For the text-containing cell, return its midpoint in [x, y] coordinate format. 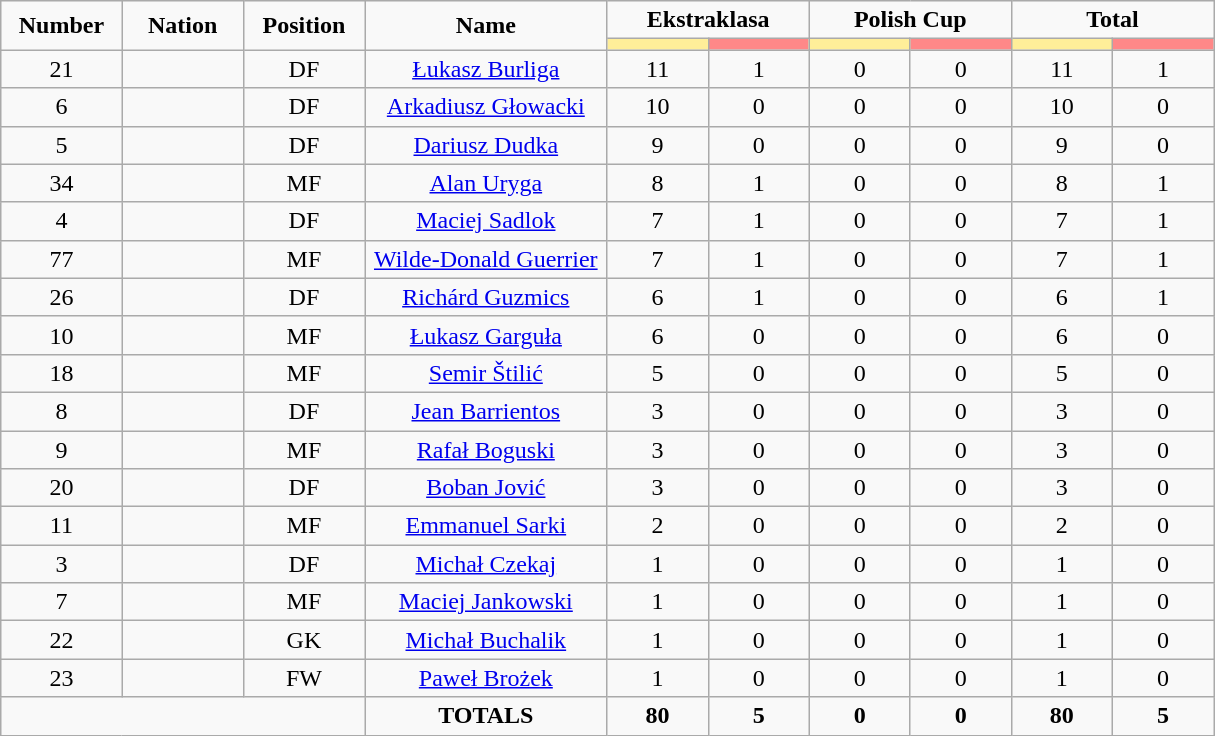
23 [62, 678]
Ekstraklasa [708, 20]
Łukasz Garguła [486, 335]
Nation [182, 26]
Łukasz Burliga [486, 69]
Arkadiusz Głowacki [486, 107]
Richárd Guzmics [486, 297]
34 [62, 183]
TOTALS [486, 716]
Jean Barrientos [486, 411]
Name [486, 26]
26 [62, 297]
Rafał Boguski [486, 449]
Maciej Sadlok [486, 221]
Michał Czekaj [486, 564]
20 [62, 488]
Wilde-Donald Guerrier [486, 259]
22 [62, 640]
21 [62, 69]
Dariusz Dudka [486, 145]
Total [1112, 20]
Position [304, 26]
Maciej Jankowski [486, 602]
Paweł Brożek [486, 678]
Semir Štilić [486, 373]
77 [62, 259]
Number [62, 26]
Michał Buchalik [486, 640]
Polish Cup [910, 20]
Boban Jović [486, 488]
FW [304, 678]
18 [62, 373]
Alan Uryga [486, 183]
GK [304, 640]
4 [62, 221]
Emmanuel Sarki [486, 526]
